From the cell containing the given text, extract its center point as [X, Y] coordinate. 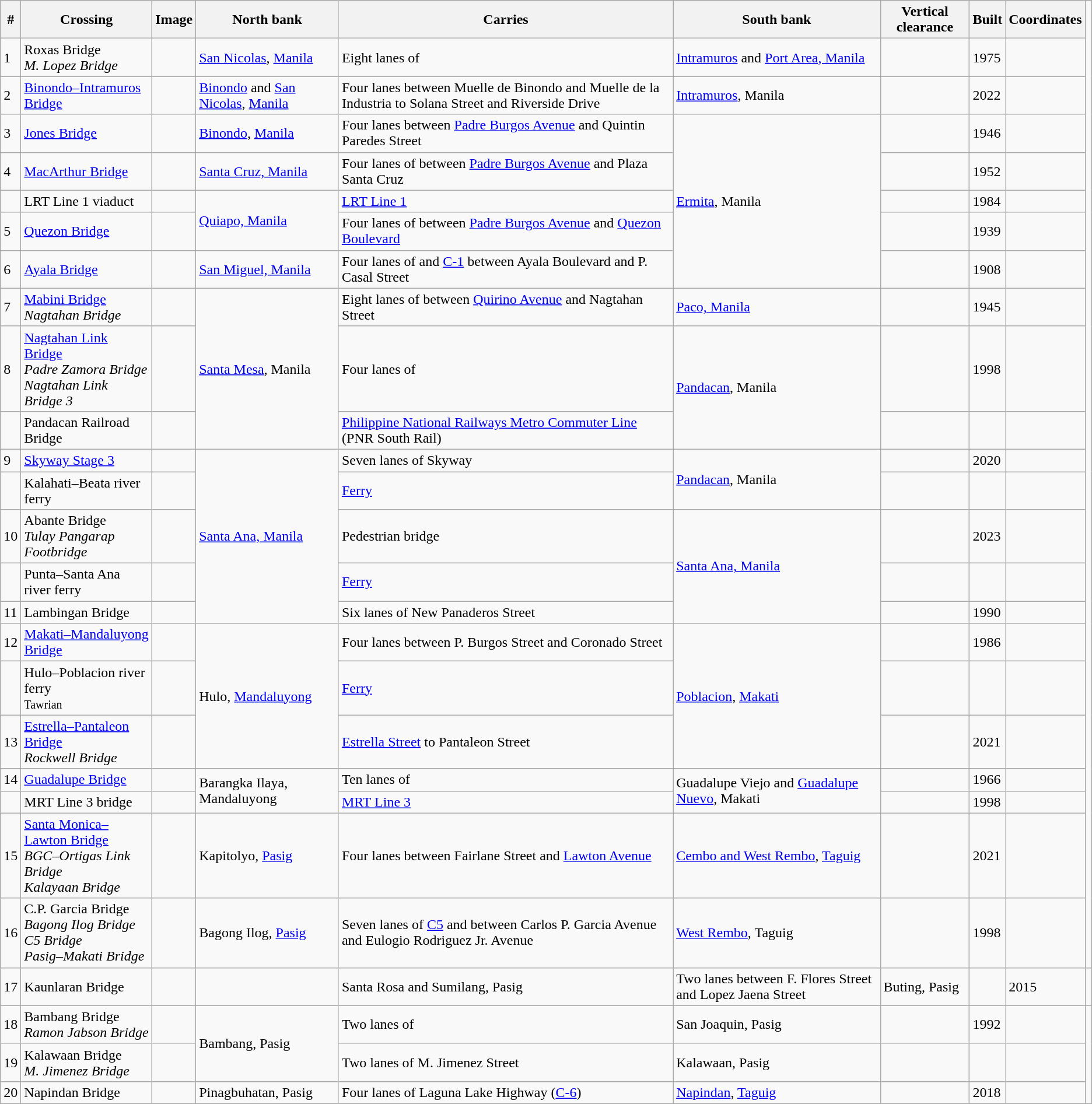
Pandacan Railroad Bridge [86, 430]
Four lanes of and C-1 between Ayala Boulevard and P. Casal Street [505, 269]
Barangka Ilaya, Mandaluyong [267, 791]
Nagtahan Link BridgePadre Zamora BridgeNagtahan Link Bridge 3 [86, 369]
2020 [988, 460]
8 [10, 369]
1990 [988, 612]
LRT Line 1 [505, 201]
18 [10, 1024]
1952 [988, 171]
MRT Line 3 [505, 802]
1 [10, 57]
Santa Rosa and Sumilang, Pasig [505, 987]
Kaunlaran Bridge [86, 987]
Quiapo, Manila [267, 220]
Kalawaan BridgeM. Jimenez Bridge [86, 1063]
Jones Bridge [86, 133]
Lambingan Bridge [86, 612]
Paco, Manila [777, 307]
Punta–Santa Ana river ferry [86, 582]
Eight lanes of [505, 57]
Vertical clearance [925, 20]
Ayala Bridge [86, 269]
1986 [988, 643]
Estrella–Pantaleon BridgeRockwell Bridge [86, 742]
South bank [777, 20]
Four lanes of between Padre Burgos Avenue and Plaza Santa Cruz [505, 171]
Santa Mesa, Manila [267, 369]
Image [174, 20]
1975 [988, 57]
Roxas BridgeM. Lopez Bridge [86, 57]
Quezon Bridge [86, 231]
Abante BridgeTulay Pangarap Footbridge [86, 537]
Four lanes between Muelle de Binondo and Muelle de la Industria to Solana Street and Riverside Drive [505, 96]
Carries [505, 20]
Binondo and San Nicolas, Manila [267, 96]
C.P. Garcia BridgeBagong Ilog BridgeC5 BridgePasig–Makati Bridge [86, 933]
11 [10, 612]
Santa Monica–Lawton BridgeBGC–Ortigas Link BridgeKalayaan Bridge [86, 856]
20 [10, 1092]
Napindan Bridge [86, 1092]
Intramuros and Port Area, Manila [777, 57]
Bagong Ilog, Pasig [267, 933]
1945 [988, 307]
Eight lanes of between Quirino Avenue and Nagtahan Street [505, 307]
# [10, 20]
LRT Line 1 viaduct [86, 201]
Seven lanes of C5 and between Carlos P. Garcia Avenue and Eulogio Rodriguez Jr. Avenue [505, 933]
2018 [988, 1092]
Two lanes between F. Flores Street and Lopez Jaena Street [777, 987]
Hulo, Mandaluyong [267, 696]
Four lanes of between Padre Burgos Avenue and Quezon Boulevard [505, 231]
West Rembo, Taguig [777, 933]
MacArthur Bridge [86, 171]
Coordinates [1045, 20]
Cembo and West Rembo, Taguig [777, 856]
Philippine National Railways Metro Commuter Line (PNR South Rail) [505, 430]
Seven lanes of Skyway [505, 460]
Four lanes of [505, 369]
5 [10, 231]
1966 [988, 780]
16 [10, 933]
17 [10, 987]
Bambang BridgeRamon Jabson Bridge [86, 1024]
San Joaquin, Pasig [777, 1024]
Ten lanes of [505, 780]
2015 [1045, 987]
Napindan, Taguig [777, 1092]
6 [10, 269]
1939 [988, 231]
Two lanes of [505, 1024]
2023 [988, 537]
1946 [988, 133]
Four lanes between P. Burgos Street and Coronado Street [505, 643]
Ermita, Manila [777, 201]
1984 [988, 201]
Four lanes between Fairlane Street and Lawton Avenue [505, 856]
Intramuros, Manila [777, 96]
Pedestrian bridge [505, 537]
Kalawaan, Pasig [777, 1063]
North bank [267, 20]
9 [10, 460]
3 [10, 133]
Estrella Street to Pantaleon Street [505, 742]
19 [10, 1063]
San Nicolas, Manila [267, 57]
2022 [988, 96]
Kapitolyo, Pasig [267, 856]
Built [988, 20]
1992 [988, 1024]
1908 [988, 269]
15 [10, 856]
Four lanes of Laguna Lake Highway (C-6) [505, 1092]
10 [10, 537]
Guadalupe Viejo and Guadalupe Nuevo, Makati [777, 791]
4 [10, 171]
Mabini BridgeNagtahan Bridge [86, 307]
13 [10, 742]
Four lanes between Padre Burgos Avenue and Quintin Paredes Street [505, 133]
Makati–Mandaluyong Bridge [86, 643]
2 [10, 96]
Santa Cruz, Manila [267, 171]
Crossing [86, 20]
14 [10, 780]
Binondo–Intramuros Bridge [86, 96]
Binondo, Manila [267, 133]
San Miguel, Manila [267, 269]
7 [10, 307]
MRT Line 3 bridge [86, 802]
Six lanes of New Panaderos Street [505, 612]
Poblacion, Makati [777, 696]
Kalahati–Beata river ferry [86, 490]
Pinagbuhatan, Pasig [267, 1092]
Skyway Stage 3 [86, 460]
Bambang, Pasig [267, 1043]
Two lanes of M. Jimenez Street [505, 1063]
Guadalupe Bridge [86, 780]
12 [10, 643]
Buting, Pasig [925, 987]
Hulo–Poblacion river ferryTawrian [86, 688]
